Determine the (X, Y) coordinate at the center of the cell enclosing the given text.  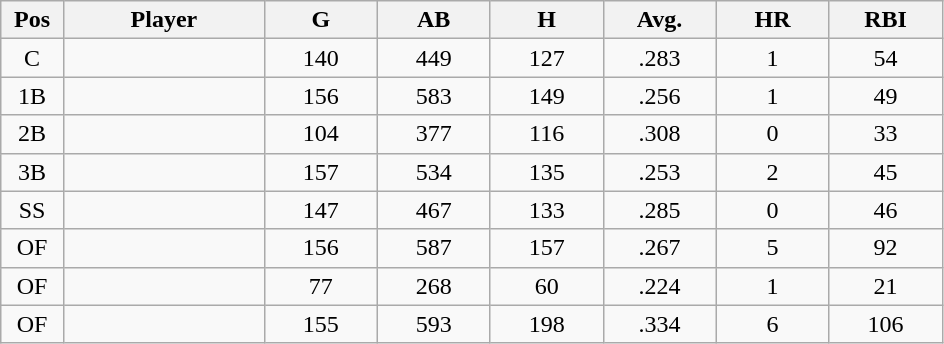
377 (434, 134)
77 (320, 286)
140 (320, 58)
Pos (32, 20)
Avg. (660, 20)
.308 (660, 134)
2 (772, 172)
.224 (660, 286)
AB (434, 20)
449 (434, 58)
104 (320, 134)
SS (32, 210)
268 (434, 286)
583 (434, 96)
92 (886, 248)
133 (546, 210)
593 (434, 324)
.285 (660, 210)
106 (886, 324)
G (320, 20)
198 (546, 324)
5 (772, 248)
.283 (660, 58)
534 (434, 172)
.256 (660, 96)
H (546, 20)
.253 (660, 172)
149 (546, 96)
147 (320, 210)
33 (886, 134)
6 (772, 324)
3B (32, 172)
2B (32, 134)
467 (434, 210)
54 (886, 58)
C (32, 58)
Player (164, 20)
155 (320, 324)
116 (546, 134)
46 (886, 210)
587 (434, 248)
49 (886, 96)
21 (886, 286)
60 (546, 286)
HR (772, 20)
.334 (660, 324)
127 (546, 58)
.267 (660, 248)
135 (546, 172)
45 (886, 172)
RBI (886, 20)
1B (32, 96)
